Locate the cell with the specified text and output its (x, y) center coordinate. 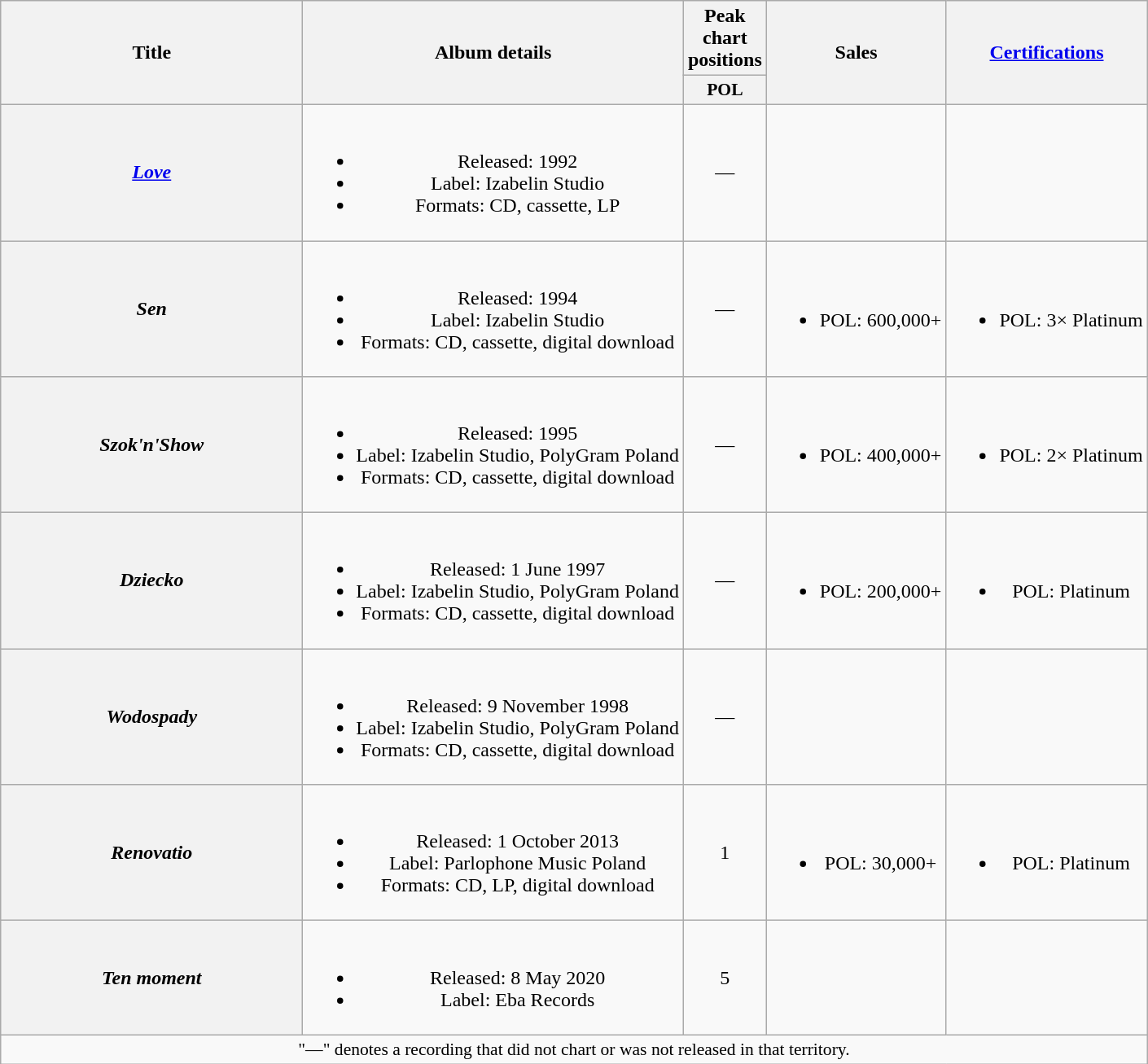
POL: 200,000+ (857, 581)
Love (151, 173)
Certifications (1047, 53)
5 (725, 978)
Released: 9 November 1998Label: Izabelin Studio, PolyGram PolandFormats: CD, cassette, digital download (493, 716)
Wodospady (151, 716)
Sales (857, 53)
POL: 3× Platinum (1047, 309)
"—" denotes a recording that did not chart or was not released in that territory. (574, 1049)
Released: 1 October 2013Label: Parlophone Music PolandFormats: CD, LP, digital download (493, 853)
Released: 8 May 2020Label: Eba Records (493, 978)
Ten moment (151, 978)
POL: 30,000+ (857, 853)
Peak chart positions (725, 38)
POL: 600,000+ (857, 309)
Released: 1994Label: Izabelin StudioFormats: CD, cassette, digital download (493, 309)
Szok'n'Show (151, 444)
Sen (151, 309)
1 (725, 853)
Released: 1 June 1997Label: Izabelin Studio, PolyGram PolandFormats: CD, cassette, digital download (493, 581)
POL (725, 90)
Released: 1992Label: Izabelin StudioFormats: CD, cassette, LP (493, 173)
POL: 400,000+ (857, 444)
Title (151, 53)
Renovatio (151, 853)
Album details (493, 53)
Dziecko (151, 581)
POL: 2× Platinum (1047, 444)
Released: 1995Label: Izabelin Studio, PolyGram PolandFormats: CD, cassette, digital download (493, 444)
